Output the (X, Y) coordinate of the center of the cell containing the given text.  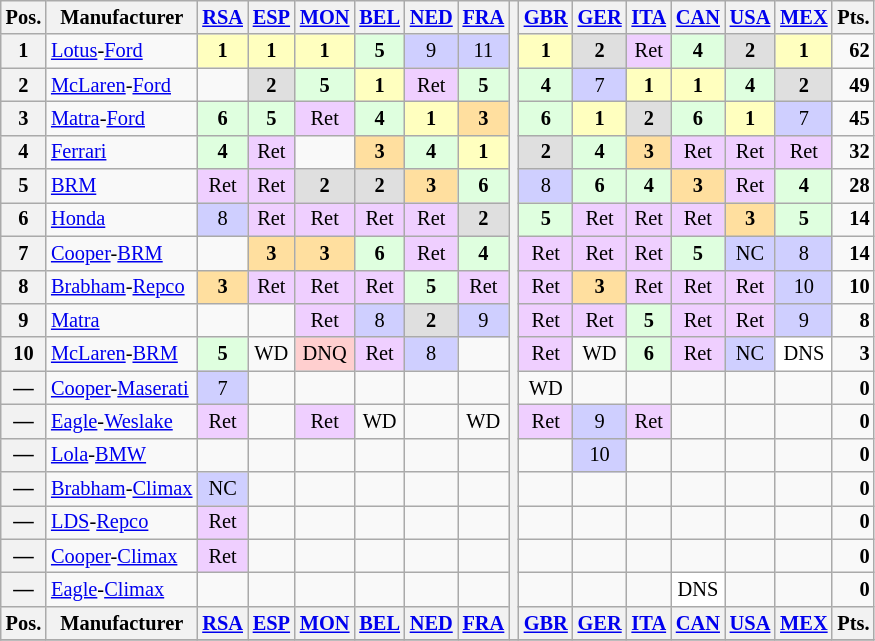
32 (853, 152)
DNQ (325, 354)
Brabham-Repco (122, 287)
Matra (122, 320)
Brabham-Climax (122, 489)
Honda (122, 219)
45 (853, 118)
Matra-Ford (122, 118)
McLaren-BRM (122, 354)
Cooper-BRM (122, 253)
Eagle-Weslake (122, 421)
McLaren-Ford (122, 85)
Cooper-Maserati (122, 388)
Cooper-Climax (122, 556)
BRM (122, 186)
Lotus-Ford (122, 51)
11 (484, 51)
49 (853, 85)
Ferrari (122, 152)
Eagle-Climax (122, 589)
28 (853, 186)
62 (853, 51)
Lola-BMW (122, 455)
LDS-Repco (122, 522)
